Output the [X, Y] coordinate of the center of the cell containing the given text.  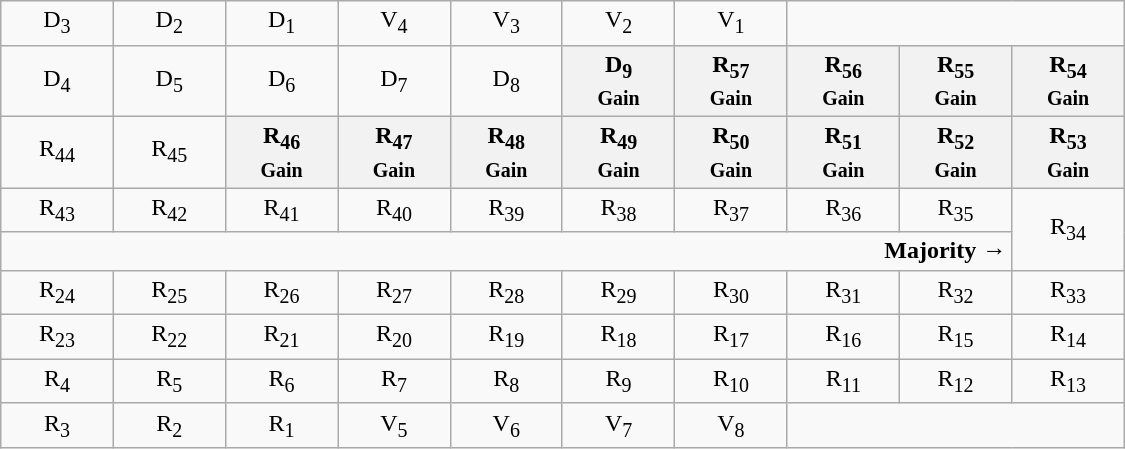
R19 [506, 337]
R55Gain [955, 80]
R26 [281, 292]
V7 [618, 425]
R29 [618, 292]
R2 [169, 425]
R54Gain [1068, 80]
V1 [731, 23]
D1 [281, 23]
R16 [843, 337]
V2 [618, 23]
R40 [394, 210]
R47Gain [394, 152]
R8 [506, 381]
R50Gain [731, 152]
R36 [843, 210]
D2 [169, 23]
R15 [955, 337]
R37 [731, 210]
R11 [843, 381]
R4 [57, 381]
R14 [1068, 337]
V4 [394, 23]
R9 [618, 381]
R38 [618, 210]
R10 [731, 381]
R21 [281, 337]
R12 [955, 381]
R28 [506, 292]
R5 [169, 381]
R18 [618, 337]
R42 [169, 210]
D9Gain [618, 80]
R6 [281, 381]
R13 [1068, 381]
D5 [169, 80]
V5 [394, 425]
R17 [731, 337]
R24 [57, 292]
R44 [57, 152]
R31 [843, 292]
R53Gain [1068, 152]
R35 [955, 210]
D6 [281, 80]
R3 [57, 425]
R45 [169, 152]
R57Gain [731, 80]
D4 [57, 80]
R25 [169, 292]
Majority → [506, 251]
R34 [1068, 229]
V6 [506, 425]
R43 [57, 210]
R39 [506, 210]
V8 [731, 425]
D8 [506, 80]
R22 [169, 337]
R1 [281, 425]
D7 [394, 80]
V3 [506, 23]
R41 [281, 210]
R23 [57, 337]
R33 [1068, 292]
R30 [731, 292]
R20 [394, 337]
R7 [394, 381]
R52Gain [955, 152]
R49Gain [618, 152]
R56Gain [843, 80]
D3 [57, 23]
R27 [394, 292]
R51Gain [843, 152]
R46Gain [281, 152]
R48Gain [506, 152]
R32 [955, 292]
